From the cell containing the given text, extract its center point as [X, Y] coordinate. 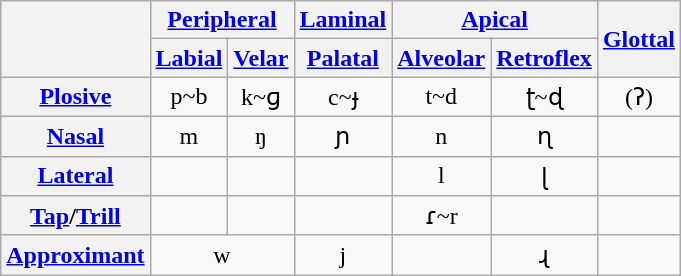
n [442, 136]
m [189, 136]
Plosive [76, 97]
Labial [189, 58]
(ʔ) [638, 97]
Tap/Trill [76, 216]
Alveolar [442, 58]
Laminal [343, 20]
Lateral [76, 176]
ŋ [261, 136]
w [222, 255]
Retroflex [544, 58]
ɾ~r [442, 216]
ɳ [544, 136]
ʈ~ɖ [544, 97]
Apical [495, 20]
Glottal [638, 39]
l [442, 176]
p~b [189, 97]
ɭ [544, 176]
ɲ [343, 136]
j [343, 255]
k~ɡ [261, 97]
Approximant [76, 255]
ɻ [544, 255]
c~ɟ [343, 97]
Velar [261, 58]
t~d [442, 97]
Nasal [76, 136]
Palatal [343, 58]
Peripheral [222, 20]
